Return [x, y] of the center of cell containing provided text 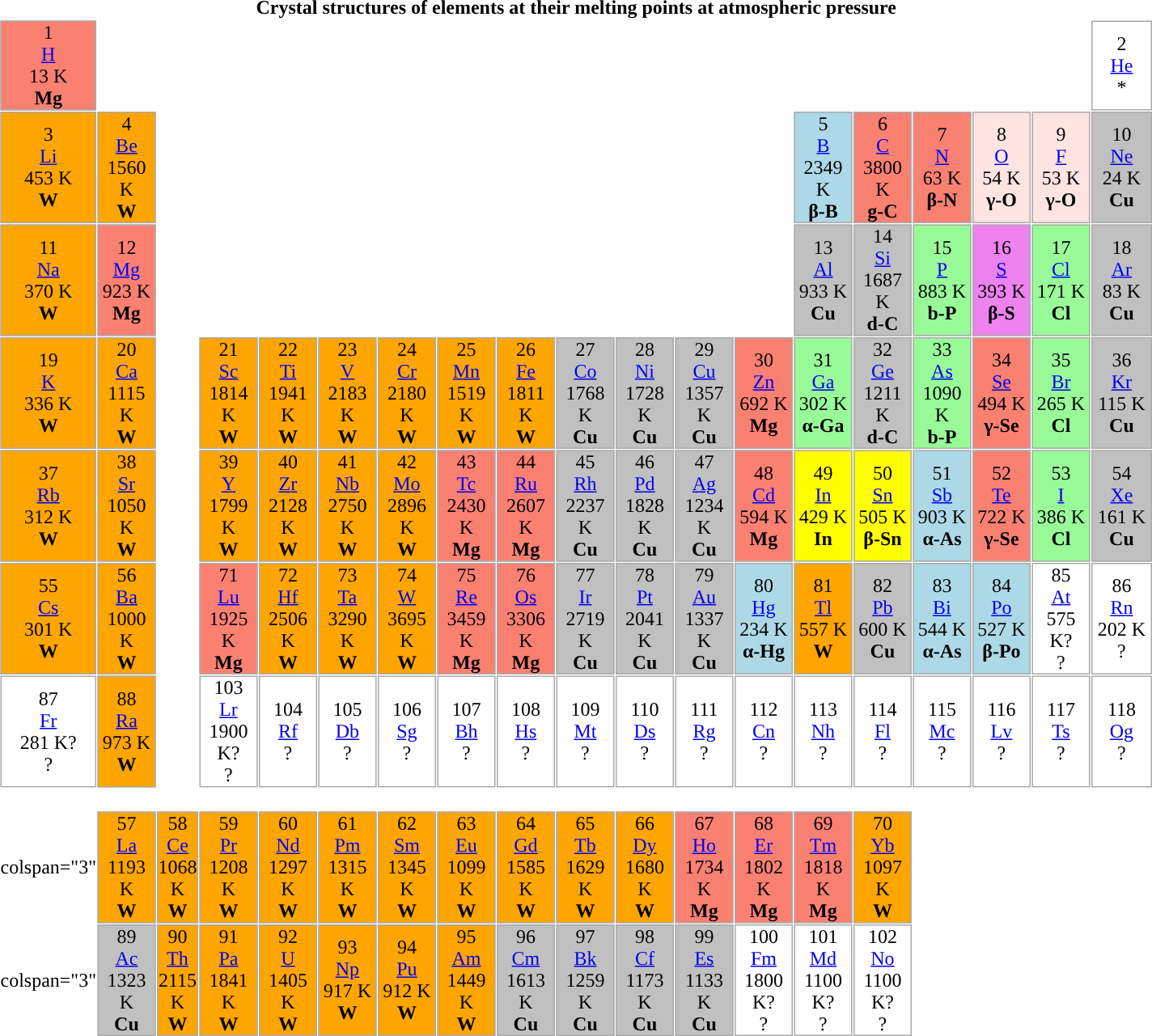
68Er1802 KMg [764, 868]
44 Ru 2607 KMg [526, 505]
38 Sr 1050 KW [126, 505]
41Nb 2750 KW [347, 505]
5 B2349 Kβ-B [823, 167]
9 F53 Kγ-O [1061, 167]
81 Tl 557 KW [823, 619]
76 Os 3306 KMg [526, 619]
35Br 265 KCl [1061, 393]
10 Ne24 KCu [1121, 167]
89Ac1323 KCu [126, 980]
25 Mn1519 KW [466, 393]
100Fm1800 K?? [764, 980]
28 Ni 1728 KCu [645, 393]
24Cr 2180 KW [407, 393]
59Pr1208 KW [228, 868]
79 Au 1337 KCu [704, 619]
2He* [1121, 66]
17 Cl 171 KCl [1061, 281]
55 Cs301 KW [48, 619]
22Ti 1941 KW [288, 393]
26Fe 1811 KW [526, 393]
96Cm1613 KCu [526, 980]
1H13 KMg [48, 66]
32 Ge 1211 Kd-C [883, 393]
62Sm1345 KW [407, 868]
104 Rf? [288, 732]
114 Fl? [883, 732]
73 Ta 3290 KW [347, 619]
31Ga 302 Kα-Ga [823, 393]
69Tm1818 KMg [823, 868]
117 Ts? [1061, 732]
82 Pb 600 KCu [883, 619]
11 Na370 KW [48, 281]
61Pm1315 KW [347, 868]
80 Hg 234 Kα-Hg [764, 619]
93Np917 KW [347, 980]
39 Y 1799 KW [228, 505]
43 Tc 2430 KMg [466, 505]
107 Bh? [466, 732]
105 Db? [347, 732]
33As 1090 Kb-P [942, 393]
94Pu912 KW [407, 980]
70Yb1097 KW [883, 868]
98Cf1173 KCu [645, 980]
48 Cd 594 KMg [764, 505]
57La1193 KW [126, 868]
106 Sg? [407, 732]
84 Po 527 Kβ-Po [1002, 619]
49 In 429 KIn [823, 505]
64Gd1585 KW [526, 868]
27 Co 1768 KCu [585, 393]
113 Nh? [823, 732]
109 Mt? [585, 732]
56 Ba1000 KW [126, 619]
46 Pd 1828 KCu [645, 505]
37 Rb 312 KW [48, 505]
45 Rh 2237 KCu [585, 505]
14 Si 1687 Kd-C [883, 281]
6 C3800 Kg-C [883, 167]
20 Ca 1115 KW [126, 393]
36 Kr 115 KCu [1121, 393]
50 Sn 505 Kβ-Sn [883, 505]
7 N63 Kβ-N [942, 167]
86 Rn 202 K? [1121, 619]
112 Cn? [764, 732]
95Am1449 KW [466, 980]
16 S 393 Kβ-S [1002, 281]
118 Og? [1121, 732]
87Fr281 K?? [48, 732]
19K336 KW [48, 393]
54 Xe 161 KCu [1121, 505]
29Cu 1357 KCu [704, 393]
30 Zn 692 KMg [764, 393]
42 Mo 2896 KW [407, 505]
3 Li453 KW [48, 167]
52Te 722 Kγ-Se [1002, 505]
115 Mc? [942, 732]
78 Pt 2041 KCu [645, 619]
72 Hf 2506 KW [288, 619]
77 Ir2719 KCu [585, 619]
12 Mg923 KMg [126, 281]
23 V2183 KW [347, 393]
90Th2115 KW [178, 980]
34Se 494 Kγ-Se [1002, 393]
88 Ra973 KW [126, 732]
53I 386 KCl [1061, 505]
91Pa1841 KW [228, 980]
66Dy1680 KW [645, 868]
8 O 54 Kγ-O [1002, 167]
18 Ar 83 KCu [1121, 281]
110 Ds? [645, 732]
83 Bi 544 Kα-As [942, 619]
85 At 575 K?? [1061, 619]
65Tb1629 KW [585, 868]
58Ce1068 KW [178, 868]
13 Al 933 KCu [823, 281]
60Nd 1297 KW [288, 868]
99Es1133 KCu [704, 980]
40Zr 2128 KW [288, 505]
15 P 883 Kb-P [942, 281]
71Lu1925 KMg [228, 619]
97Bk1259 KCu [585, 980]
108 Hs? [526, 732]
103Lr1900 K?? [228, 732]
4 Be1560 KW [126, 167]
111 Rg? [704, 732]
63Eu1099 KW [466, 868]
101Md 1100 K?? [823, 980]
67Ho1734 KMg [704, 868]
102No 1100 K?? [883, 980]
47 Ag 1234 KCu [704, 505]
92U1405 KW [288, 980]
75 Re 3459 KMg [466, 619]
116 Lv? [1002, 732]
51 Sb 903 Kα-As [942, 505]
21Sc1814 KW [228, 393]
74 W 3695 KW [407, 619]
